Scan for the cell matching the given text and deliver its (x, y) coordinate at center. 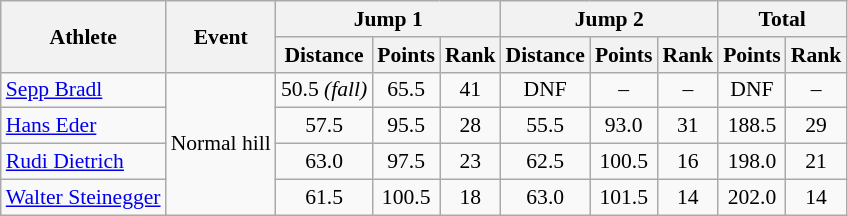
28 (470, 126)
29 (816, 126)
Jump 2 (610, 19)
21 (816, 162)
57.5 (324, 126)
188.5 (752, 126)
Jump 1 (388, 19)
62.5 (546, 162)
93.0 (624, 126)
31 (688, 126)
101.5 (624, 197)
Hans Eder (84, 126)
97.5 (406, 162)
Total (782, 19)
55.5 (546, 126)
Sepp Bradl (84, 90)
16 (688, 162)
Normal hill (221, 143)
Rudi Dietrich (84, 162)
95.5 (406, 126)
Walter Steinegger (84, 197)
65.5 (406, 90)
Event (221, 36)
202.0 (752, 197)
Athlete (84, 36)
198.0 (752, 162)
23 (470, 162)
41 (470, 90)
61.5 (324, 197)
50.5 (fall) (324, 90)
18 (470, 197)
